Locate the cell with the specified text and output its (X, Y) center coordinate. 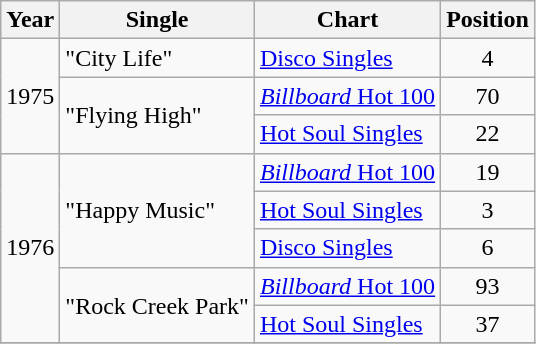
Single (158, 20)
Year (30, 20)
4 (488, 58)
6 (488, 248)
37 (488, 324)
Chart (347, 20)
3 (488, 210)
Position (488, 20)
93 (488, 286)
"Happy Music" (158, 210)
"Flying High" (158, 115)
1975 (30, 96)
19 (488, 172)
70 (488, 96)
1976 (30, 248)
"City Life" (158, 58)
22 (488, 134)
"Rock Creek Park" (158, 305)
